For the text-containing cell, return its midpoint in (x, y) coordinate format. 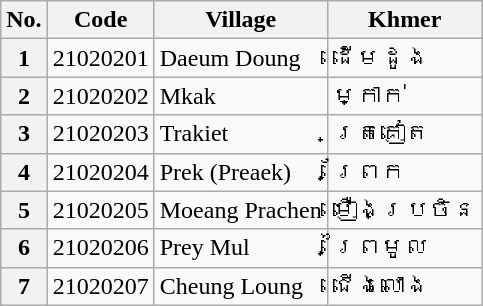
6 (24, 248)
មឿងប្រចិន (404, 210)
Prey Mul (240, 248)
3 (24, 134)
Village (240, 20)
Code (100, 20)
5 (24, 210)
ព្រែក (404, 172)
21020202 (100, 96)
Daeum Doung (240, 58)
21020201 (100, 58)
21020204 (100, 172)
21020203 (100, 134)
Moeang Prachen (240, 210)
4 (24, 172)
Prek (Preaek) (240, 172)
ត្រគៀត (404, 134)
Mkak (240, 96)
Cheung Loung (240, 286)
21020207 (100, 286)
ដើមដូង (404, 58)
ជើងលោង (404, 286)
21020206 (100, 248)
ព្រៃមូល (404, 248)
21020205 (100, 210)
7 (24, 286)
1 (24, 58)
ម្កាក់ (404, 96)
2 (24, 96)
No. (24, 20)
Khmer (404, 20)
Trakiet (240, 134)
